Output the (x, y) coordinate of the center of the cell containing the given text.  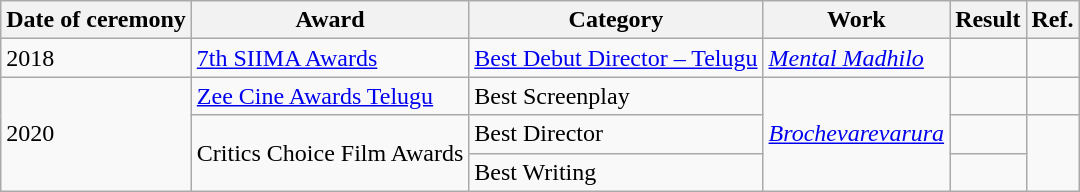
Critics Choice Film Awards (330, 153)
Best Director (616, 134)
Best Writing (616, 172)
Result (988, 20)
7th SIIMA Awards (330, 58)
Work (856, 20)
2018 (96, 58)
Mental Madhilo (856, 58)
Best Debut Director – Telugu (616, 58)
Ref. (1052, 20)
Brochevarevarura (856, 134)
Category (616, 20)
Date of ceremony (96, 20)
2020 (96, 134)
Zee Cine Awards Telugu (330, 96)
Award (330, 20)
Best Screenplay (616, 96)
